Output the [X, Y] coordinate of the center of the cell containing the given text.  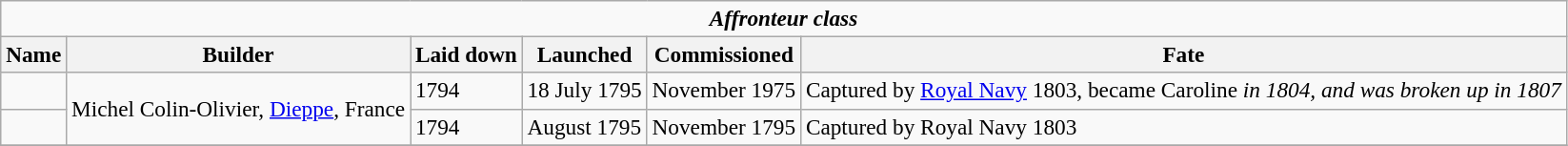
Launched [585, 54]
Builder [238, 54]
18 July 1795 [585, 91]
Fate [1183, 54]
November 1795 [724, 127]
Name [34, 54]
Captured by Royal Navy 1803, became Caroline in 1804, and was broken up in 1807 [1183, 91]
Laid down [467, 54]
Commissioned [724, 54]
August 1795 [585, 127]
November 1975 [724, 91]
Michel Colin-Olivier, Dieppe, France [238, 109]
Captured by Royal Navy 1803 [1183, 127]
Affronteur class [783, 18]
